Output the (x, y) coordinate of the center of the cell containing the given text.  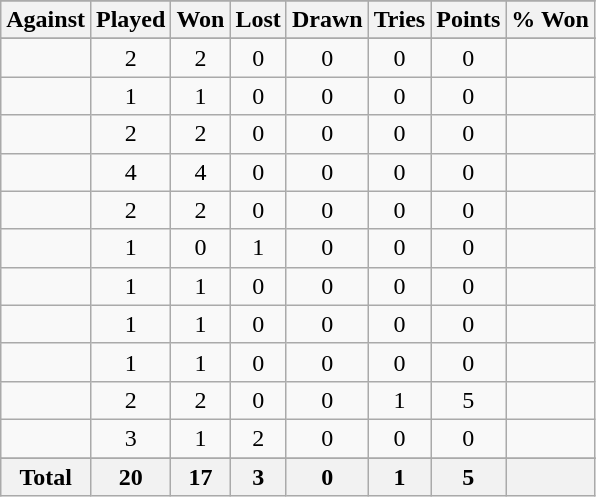
Played (130, 20)
17 (200, 477)
20 (130, 477)
Won (200, 20)
Drawn (327, 20)
Lost (258, 20)
Against (46, 20)
Points (468, 20)
% Won (550, 20)
Tries (400, 20)
Total (46, 477)
